Determine the (X, Y) coordinate at the center of the cell enclosing the given text.  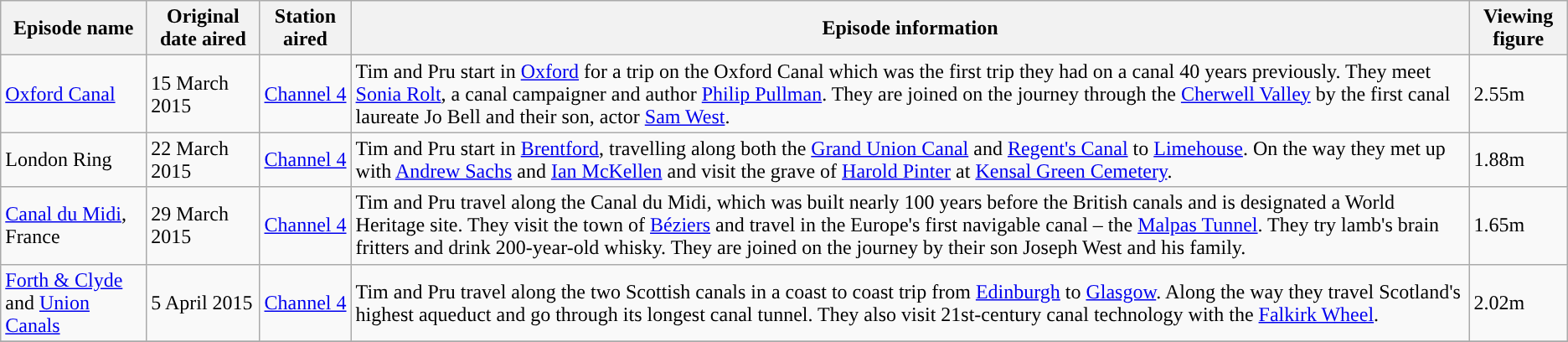
15 March 2015 (203, 94)
1.65m (1518, 225)
Viewing figure (1518, 28)
1.88m (1518, 159)
Forth & Clyde and Union Canals (74, 303)
Canal du Midi, France (74, 225)
29 March 2015 (203, 225)
Episode name (74, 28)
22 March 2015 (203, 159)
London Ring (74, 159)
Oxford Canal (74, 94)
5 April 2015 (203, 303)
Original date aired (203, 28)
Episode information (910, 28)
2.02m (1518, 303)
2.55m (1518, 94)
Station aired (305, 28)
